Locate the cell with the specified text and output its [X, Y] center coordinate. 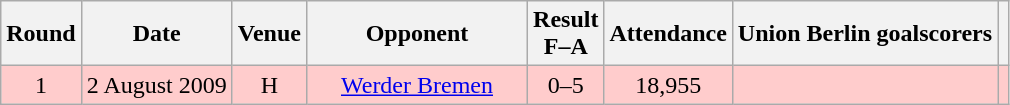
Werder Bremen [416, 85]
2 August 2009 [156, 85]
Union Berlin goalscorers [864, 34]
18,955 [668, 85]
1 [41, 85]
Opponent [416, 34]
Venue [269, 34]
Date [156, 34]
Attendance [668, 34]
H [269, 85]
0–5 [566, 85]
ResultF–A [566, 34]
Round [41, 34]
